Return the (x, y) coordinate for the center point of the cell that contains the specified text.  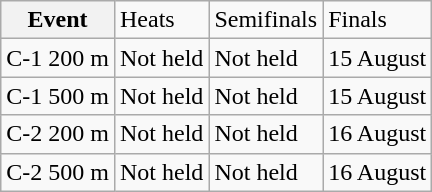
Event (58, 20)
Finals (378, 20)
C-2 500 m (58, 172)
C-1 500 m (58, 96)
Semifinals (266, 20)
Heats (161, 20)
C-2 200 m (58, 134)
C-1 200 m (58, 58)
